Pinpoint the cell where the given text exists, returning its [X, Y] midpoint coordinate. 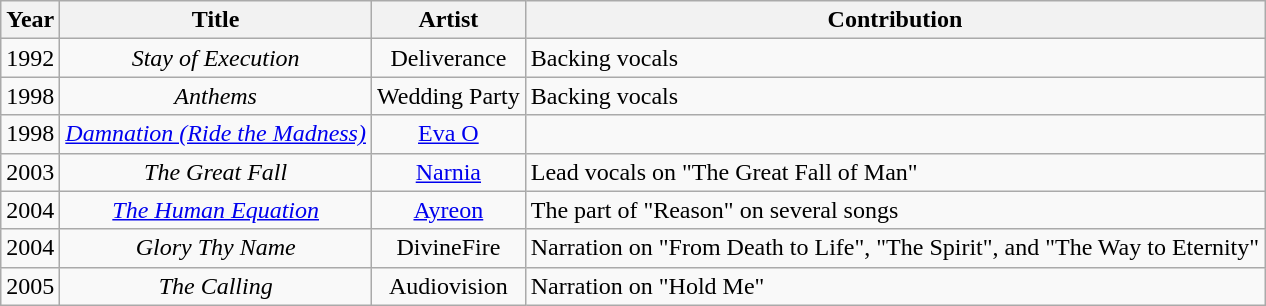
Year [30, 20]
Lead vocals on "The Great Fall of Man" [894, 172]
Stay of Execution [216, 58]
Ayreon [448, 210]
Eva O [448, 134]
Audiovision [448, 286]
Glory Thy Name [216, 248]
2005 [30, 286]
Anthems [216, 96]
Damnation (Ride the Madness) [216, 134]
DivineFire [448, 248]
Artist [448, 20]
Contribution [894, 20]
Title [216, 20]
The part of "Reason" on several songs [894, 210]
Narration on "Hold Me" [894, 286]
1992 [30, 58]
Wedding Party [448, 96]
Deliverance [448, 58]
The Great Fall [216, 172]
The Human Equation [216, 210]
The Calling [216, 286]
Narration on "From Death to Life", "The Spirit", and "The Way to Eternity" [894, 248]
Narnia [448, 172]
2003 [30, 172]
